Capture the cell that displays the provided text and extract its (X, Y) central coordinate. 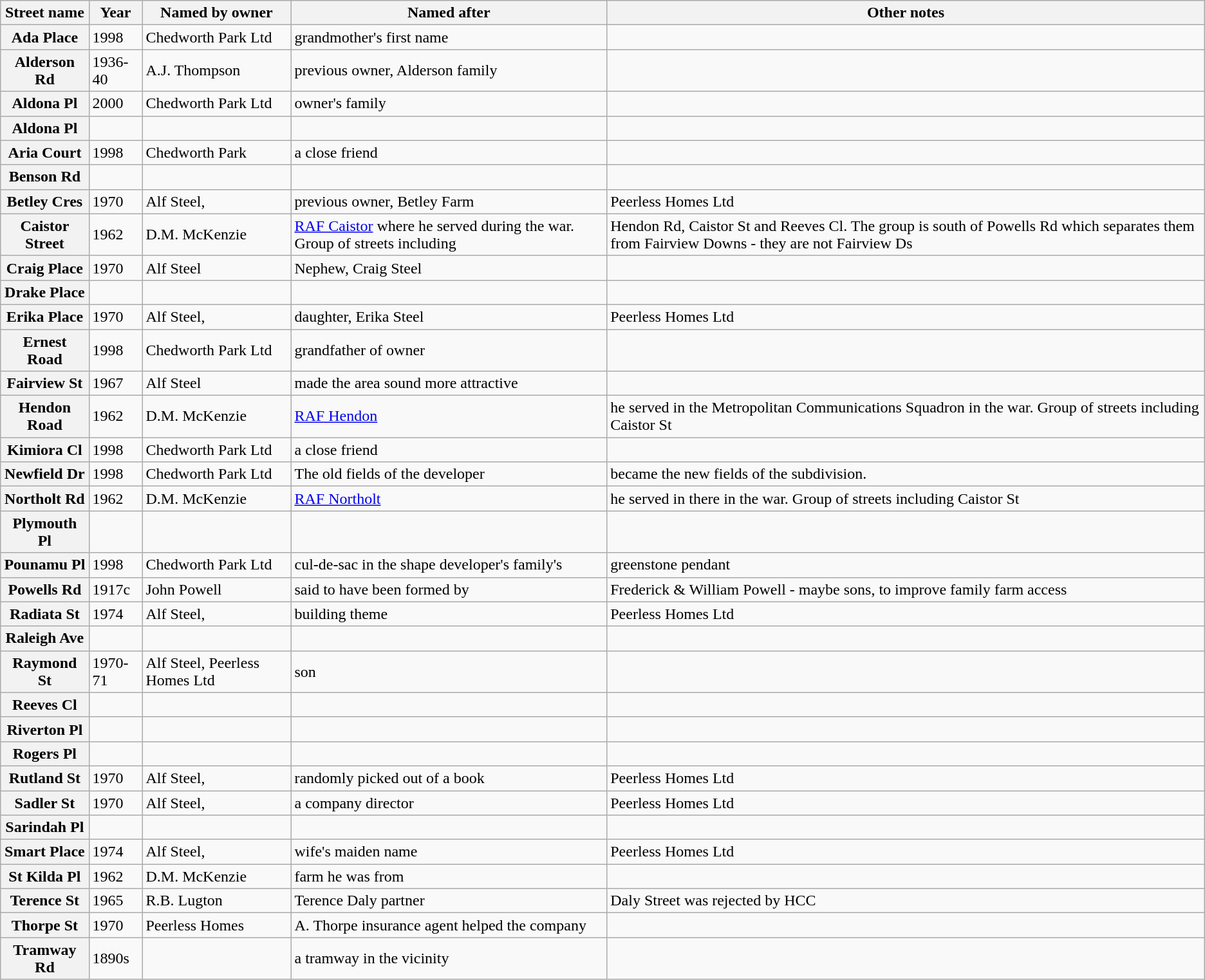
he served in there in the war. Group of streets including Caistor St (906, 499)
Alf Steel, Peerless Homes Ltd (216, 672)
Frederick & William Powell - maybe sons, to improve family farm access (906, 589)
Raleigh Ave (45, 638)
Newfield Dr (45, 474)
The old fields of the developer (449, 474)
randomly picked out of a book (449, 778)
grandfather of owner (449, 350)
Tramway Rd (45, 959)
Peerless Homes (216, 925)
Craig Place (45, 268)
wife's maiden name (449, 852)
Hendon Rd, Caistor St and Reeves Cl. The group is south of Powells Rd which separates them from Fairview Downs - they are not Fairview Ds (906, 234)
cul-de-sac in the shape developer's family's (449, 565)
Smart Place (45, 852)
Plymouth Pl (45, 532)
Named by owner (216, 13)
Betley Cres (45, 201)
Drake Place (45, 292)
Street name (45, 13)
owner's family (449, 104)
RAF Northolt (449, 499)
became the new fields of the subdivision. (906, 474)
Fairview St (45, 384)
Ada Place (45, 37)
Sarindah Pl (45, 827)
2000 (116, 104)
Terence St (45, 901)
Nephew, Craig Steel (449, 268)
farm he was from (449, 876)
he served in the Metropolitan Communications Squadron in the war. Group of streets including Caistor St (906, 417)
1890s (116, 959)
previous owner, Betley Farm (449, 201)
son (449, 672)
said to have been formed by (449, 589)
Radiata St (45, 614)
1965 (116, 901)
1967 (116, 384)
1917c (116, 589)
R.B. Lugton (216, 901)
Caistor Street (45, 234)
Kimiora Cl (45, 450)
RAF Caistor where he served during the war. Group of streets including (449, 234)
grandmother's first name (449, 37)
Pounamu Pl (45, 565)
Rutland St (45, 778)
Powells Rd (45, 589)
Rogers Pl (45, 753)
RAF Hendon (449, 417)
1936-40 (116, 71)
Riverton Pl (45, 729)
Ernest Road (45, 350)
Terence Daly partner (449, 901)
a tramway in the vicinity (449, 959)
a company director (449, 802)
Other notes (906, 13)
St Kilda Pl (45, 876)
Named after (449, 13)
Northolt Rd (45, 499)
1970-71 (116, 672)
John Powell (216, 589)
previous owner, Alderson family (449, 71)
made the area sound more attractive (449, 384)
A.J. Thompson (216, 71)
Alderson Rd (45, 71)
Sadler St (45, 802)
Reeves Cl (45, 705)
greenstone pendant (906, 565)
Aria Court (45, 153)
Erika Place (45, 317)
Benson Rd (45, 177)
A. Thorpe insurance agent helped the company (449, 925)
daughter, Erika Steel (449, 317)
Hendon Road (45, 417)
Chedworth Park (216, 153)
Raymond St (45, 672)
Daly Street was rejected by HCC (906, 901)
building theme (449, 614)
Year (116, 13)
Thorpe St (45, 925)
